For the text-containing cell, return its midpoint in (x, y) coordinate format. 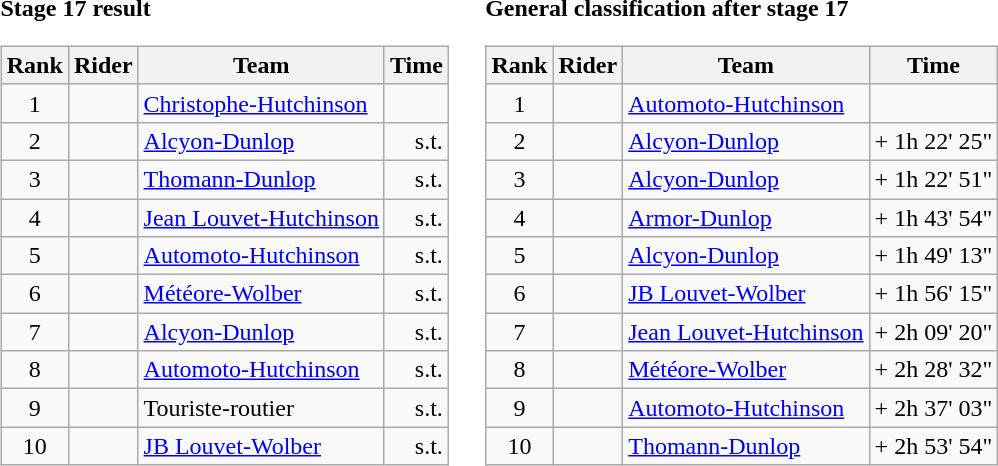
+ 2h 09' 20" (934, 332)
+ 1h 43' 54" (934, 217)
+ 1h 56' 15" (934, 294)
Touriste-routier (261, 408)
+ 2h 37' 03" (934, 408)
+ 1h 49' 13" (934, 256)
Armor-Dunlop (746, 217)
+ 2h 53' 54" (934, 446)
Christophe-Hutchinson (261, 103)
+ 2h 28' 32" (934, 370)
+ 1h 22' 51" (934, 179)
+ 1h 22' 25" (934, 141)
